Provide the [X, Y] coordinate of the cell's center where the given text is located.  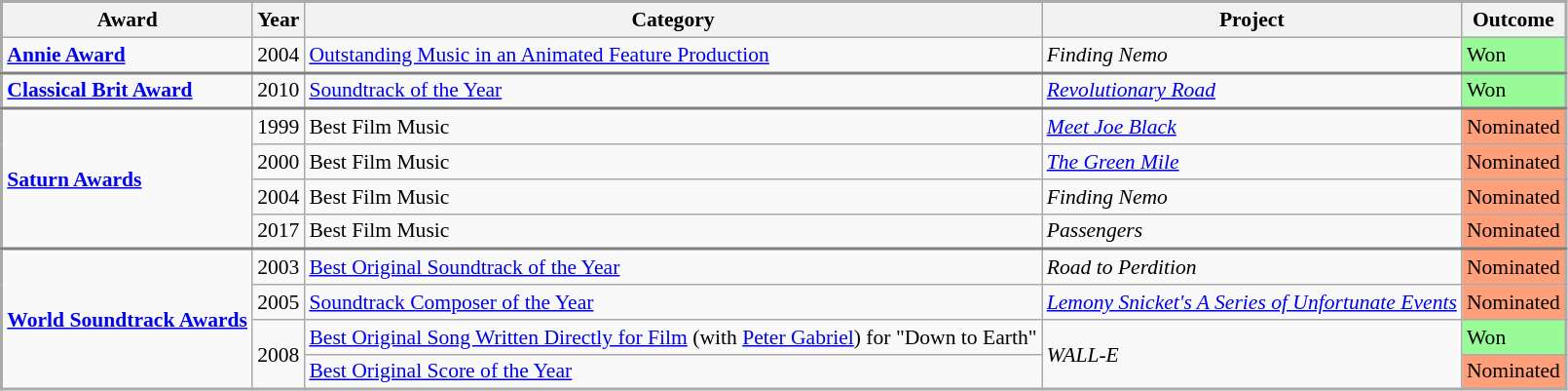
Best Original Score of the Year [672, 371]
Outstanding Music in an Animated Feature Production [672, 55]
2003 [279, 267]
2005 [279, 302]
2010 [279, 92]
World Soundtrack Awards [128, 320]
Project [1252, 20]
Best Original Soundtrack of the Year [672, 267]
The Green Mile [1252, 162]
Soundtrack Composer of the Year [672, 302]
Category [672, 20]
Lemony Snicket's A Series of Unfortunate Events [1252, 302]
Revolutionary Road [1252, 92]
2000 [279, 162]
Passengers [1252, 231]
Award [128, 20]
Saturn Awards [128, 179]
1999 [279, 127]
WALL-E [1252, 355]
Annie Award [128, 55]
Best Original Song Written Directly for Film (with Peter Gabriel) for "Down to Earth" [672, 337]
2008 [279, 355]
Outcome [1513, 20]
Road to Perdition [1252, 267]
Year [279, 20]
Classical Brit Award [128, 92]
Meet Joe Black [1252, 127]
Soundtrack of the Year [672, 92]
2017 [279, 231]
